Extract the [x, y] coordinate from the center of the cell holding the provided text.  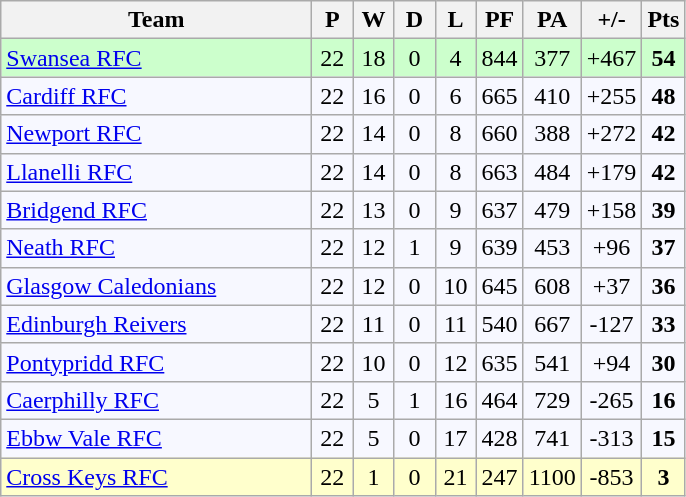
663 [500, 172]
+158 [612, 210]
741 [552, 438]
Cross Keys RFC [156, 477]
Llanelli RFC [156, 172]
Newport RFC [156, 134]
540 [500, 324]
-853 [612, 477]
18 [374, 58]
P [332, 20]
-313 [612, 438]
635 [500, 362]
639 [500, 248]
-127 [612, 324]
+179 [612, 172]
Pontypridd RFC [156, 362]
608 [552, 286]
660 [500, 134]
37 [664, 248]
1100 [552, 477]
13 [374, 210]
479 [552, 210]
54 [664, 58]
667 [552, 324]
410 [552, 96]
+96 [612, 248]
48 [664, 96]
844 [500, 58]
+37 [612, 286]
377 [552, 58]
36 [664, 286]
645 [500, 286]
729 [552, 400]
665 [500, 96]
453 [552, 248]
484 [552, 172]
+272 [612, 134]
Bridgend RFC [156, 210]
6 [456, 96]
428 [500, 438]
3 [664, 477]
Cardiff RFC [156, 96]
464 [500, 400]
+467 [612, 58]
388 [552, 134]
4 [456, 58]
Neath RFC [156, 248]
Edinburgh Reivers [156, 324]
247 [500, 477]
-265 [612, 400]
Team [156, 20]
Ebbw Vale RFC [156, 438]
Swansea RFC [156, 58]
+/- [612, 20]
D [414, 20]
39 [664, 210]
Glasgow Caledonians [156, 286]
Pts [664, 20]
+255 [612, 96]
21 [456, 477]
541 [552, 362]
15 [664, 438]
33 [664, 324]
+94 [612, 362]
30 [664, 362]
637 [500, 210]
PA [552, 20]
PF [500, 20]
L [456, 20]
W [374, 20]
Caerphilly RFC [156, 400]
17 [456, 438]
